Search for the cell housing the specified text and yield its [x, y] center coordinate. 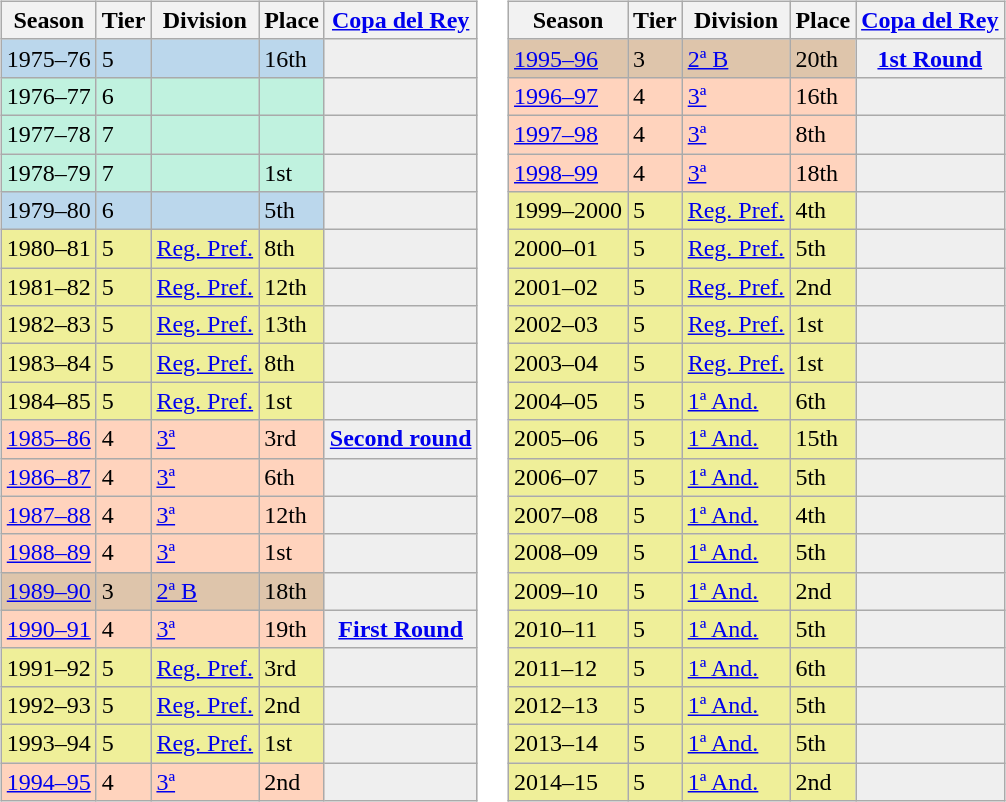
1993–94 [48, 743]
2002–03 [568, 325]
1979–80 [48, 211]
1995–96 [568, 58]
2012–13 [568, 705]
1990–91 [48, 629]
1980–81 [48, 249]
1975–76 [48, 58]
Second round [400, 439]
2013–14 [568, 743]
2003–04 [568, 363]
1989–90 [48, 591]
2014–15 [568, 781]
1999–2000 [568, 211]
2010–11 [568, 629]
13th [292, 325]
2007–08 [568, 515]
1981–82 [48, 287]
1987–88 [48, 515]
2011–12 [568, 667]
2006–07 [568, 477]
2000–01 [568, 249]
1986–87 [48, 477]
2009–10 [568, 591]
1978–79 [48, 173]
2008–09 [568, 553]
1984–85 [48, 401]
20th [823, 58]
1977–78 [48, 134]
1998–99 [568, 173]
2005–06 [568, 439]
1997–98 [568, 134]
19th [292, 629]
1991–92 [48, 667]
1982–83 [48, 325]
1st Round [930, 58]
2004–05 [568, 401]
2001–02 [568, 287]
First Round [400, 629]
15th [823, 439]
1983–84 [48, 363]
1985–86 [48, 439]
1976–77 [48, 96]
1994–95 [48, 781]
1988–89 [48, 553]
1996–97 [568, 96]
1992–93 [48, 705]
